Output the [x, y] coordinate of the center of the cell containing the given text.  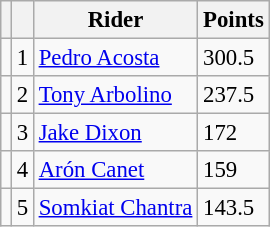
5 [22, 208]
3 [22, 133]
Points [234, 20]
Somkiat Chantra [115, 208]
172 [234, 133]
Tony Arbolino [115, 95]
Arón Canet [115, 170]
300.5 [234, 58]
4 [22, 170]
1 [22, 58]
143.5 [234, 208]
159 [234, 170]
Rider [115, 20]
Jake Dixon [115, 133]
237.5 [234, 95]
2 [22, 95]
Pedro Acosta [115, 58]
